Search for the cell housing the specified text and yield its (X, Y) center coordinate. 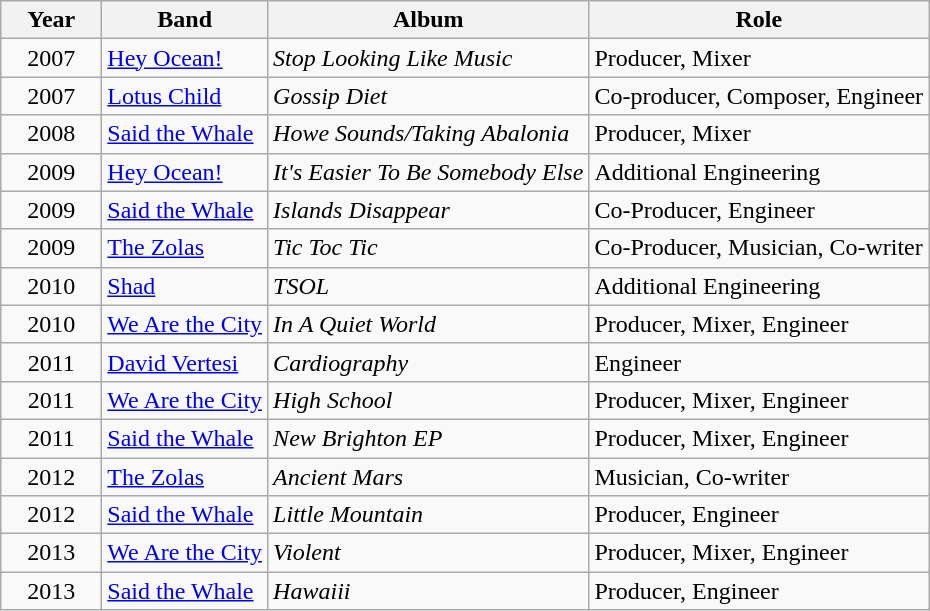
TSOL (428, 286)
Cardiography (428, 362)
Little Mountain (428, 515)
Co-producer, Composer, Engineer (759, 96)
Lotus Child (185, 96)
Musician, Co-writer (759, 477)
In A Quiet World (428, 324)
Album (428, 20)
David Vertesi (185, 362)
Shad (185, 286)
High School (428, 400)
Engineer (759, 362)
Tic Toc Tic (428, 248)
Violent (428, 553)
New Brighton EP (428, 438)
Year (52, 20)
It's Easier To Be Somebody Else (428, 172)
Co-Producer, Engineer (759, 210)
2008 (52, 134)
Band (185, 20)
Hawaiii (428, 591)
Role (759, 20)
Gossip Diet (428, 96)
Stop Looking Like Music (428, 58)
Howe Sounds/Taking Abalonia (428, 134)
Ancient Mars (428, 477)
Islands Disappear (428, 210)
Co-Producer, Musician, Co-writer (759, 248)
